Output the [x, y] coordinate of the center of the cell containing the given text.  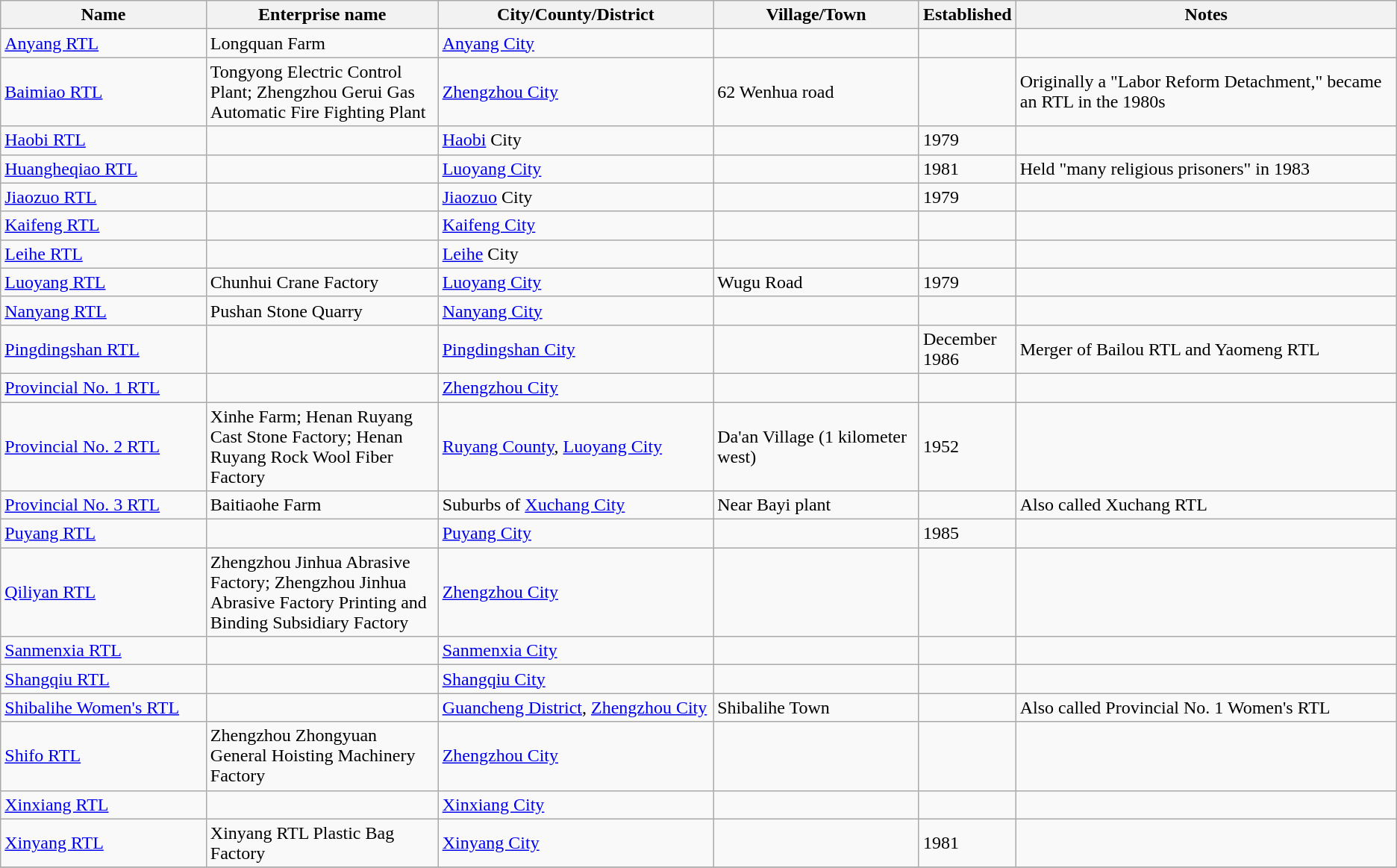
Puyang RTL [104, 534]
Puyang City [576, 534]
Name [104, 15]
Provincial No. 2 RTL [104, 446]
Village/Town [816, 15]
Xinyang RTL Plastic Bag Factory [322, 843]
Suburbs of Xuchang City [576, 505]
Leihe City [576, 254]
Sanmenxia City [576, 651]
Ruyang County, Luoyang City [576, 446]
Anyang RTL [104, 43]
Shibalihe Town [816, 708]
Da'an Village (1 kilometer west) [816, 446]
Guancheng District, Zhengzhou City [576, 708]
Wugu Road [816, 282]
Chunhui Crane Factory [322, 282]
Shangqiu RTL [104, 679]
Notes [1206, 15]
62 Wenhua road [816, 92]
Qiliyan RTL [104, 593]
Longquan Farm [322, 43]
Zhengzhou Jinhua Abrasive Factory; Zhengzhou Jinhua Abrasive Factory Printing and Binding Subsidiary Factory [322, 593]
December 1986 [967, 349]
Xinyang RTL [104, 843]
Anyang City [576, 43]
Enterprise name [322, 15]
Provincial No. 1 RTL [104, 387]
City/County/District [576, 15]
Baimiao RTL [104, 92]
Zhengzhou Zhongyuan General Hoisting Machinery Factory [322, 756]
Also called Xuchang RTL [1206, 505]
Kaifeng City [576, 225]
Baitiaohe Farm [322, 505]
Luoyang RTL [104, 282]
Leihe RTL [104, 254]
1952 [967, 446]
Xinyang City [576, 843]
Xinxiang RTL [104, 805]
Originally a "Labor Reform Detachment," became an RTL in the 1980s [1206, 92]
Kaifeng RTL [104, 225]
Jiaozuo City [576, 197]
Xinhe Farm; Henan Ruyang Cast Stone Factory; Henan Ruyang Rock Wool Fiber Factory [322, 446]
Also called Provincial No. 1 Women's RTL [1206, 708]
Held "many religious prisoners" in 1983 [1206, 169]
Shangqiu City [576, 679]
Haobi RTL [104, 140]
Provincial No. 3 RTL [104, 505]
Pushan Stone Quarry [322, 310]
Shibalihe Women's RTL [104, 708]
Established [967, 15]
Xinxiang City [576, 805]
Nanyang City [576, 310]
Merger of Bailou RTL and Yaomeng RTL [1206, 349]
Shifo RTL [104, 756]
Haobi City [576, 140]
Jiaozuo RTL [104, 197]
Tongyong Electric Control Plant; Zhengzhou Gerui Gas Automatic Fire Fighting Plant [322, 92]
1985 [967, 534]
Huangheqiao RTL [104, 169]
Pingdingshan City [576, 349]
Sanmenxia RTL [104, 651]
Nanyang RTL [104, 310]
Near Bayi plant [816, 505]
Pingdingshan RTL [104, 349]
